Provide the [x, y] coordinate of the cell's center where the given text is located.  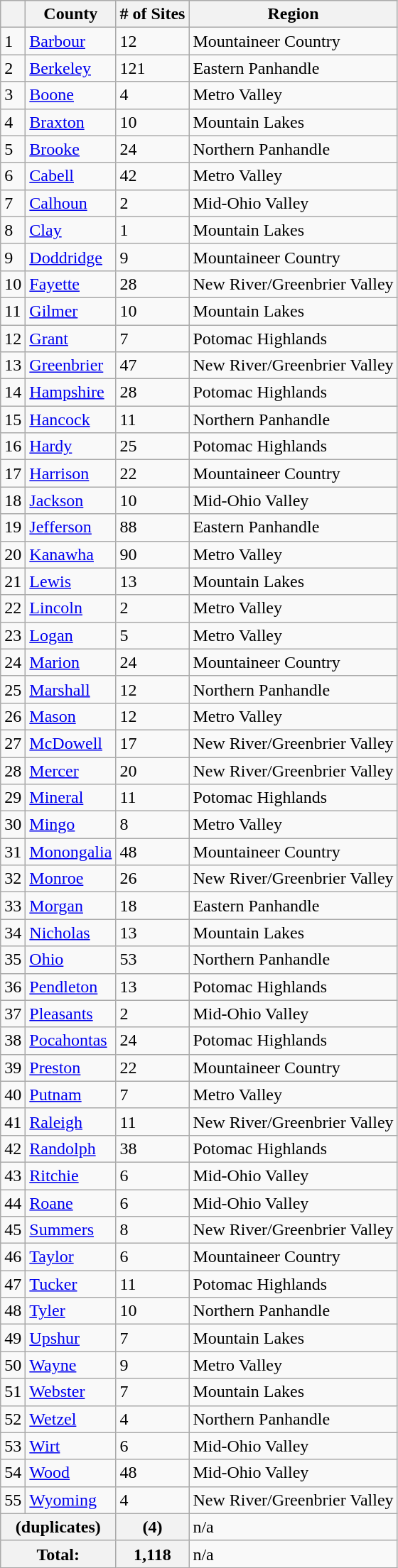
30 [13, 825]
46 [13, 1257]
County [71, 14]
15 [13, 420]
Wyoming [71, 1500]
Hancock [71, 420]
32 [13, 879]
50 [13, 1365]
35 [13, 960]
29 [13, 798]
Clay [71, 230]
Pleasants [71, 1014]
1,118 [152, 1554]
Putnam [71, 1095]
39 [13, 1068]
41 [13, 1122]
Braxton [71, 122]
Harrison [71, 473]
Pocahontas [71, 1041]
3 [13, 95]
27 [13, 743]
(4) [152, 1527]
McDowell [71, 743]
Roane [71, 1203]
Taylor [71, 1257]
55 [13, 1500]
Tucker [71, 1284]
23 [13, 635]
52 [13, 1419]
49 [13, 1338]
Doddridge [71, 257]
Total: [58, 1554]
Mingo [71, 825]
Summers [71, 1230]
Berkeley [71, 68]
Kanawha [71, 554]
Calhoun [71, 203]
31 [13, 852]
Mineral [71, 798]
Boone [71, 95]
14 [13, 393]
(duplicates) [58, 1527]
44 [13, 1203]
Hampshire [71, 393]
34 [13, 933]
Wetzel [71, 1419]
Greenbrier [71, 366]
Fayette [71, 284]
54 [13, 1473]
21 [13, 581]
Preston [71, 1068]
Ohio [71, 960]
121 [152, 68]
Marshall [71, 689]
Morgan [71, 906]
45 [13, 1230]
Mercer [71, 770]
33 [13, 906]
Randolph [71, 1148]
Lewis [71, 581]
Gilmer [71, 311]
43 [13, 1175]
Raleigh [71, 1122]
Webster [71, 1392]
Tyler [71, 1311]
Monongalia [71, 852]
Jackson [71, 500]
88 [152, 527]
90 [152, 554]
Mason [71, 716]
Wirt [71, 1446]
Barbour [71, 41]
16 [13, 446]
Wayne [71, 1365]
Nicholas [71, 933]
Brooke [71, 149]
Logan [71, 635]
Cabell [71, 176]
51 [13, 1392]
Upshur [71, 1338]
Marion [71, 662]
# of Sites [152, 14]
40 [13, 1095]
Wood [71, 1473]
Lincoln [71, 608]
19 [13, 527]
36 [13, 987]
Region [293, 14]
Grant [71, 339]
Pendleton [71, 987]
Monroe [71, 879]
Ritchie [71, 1175]
Hardy [71, 446]
Jefferson [71, 527]
37 [13, 1014]
